Identify which cell holds the provided text, then report its (x, y) central coordinate. 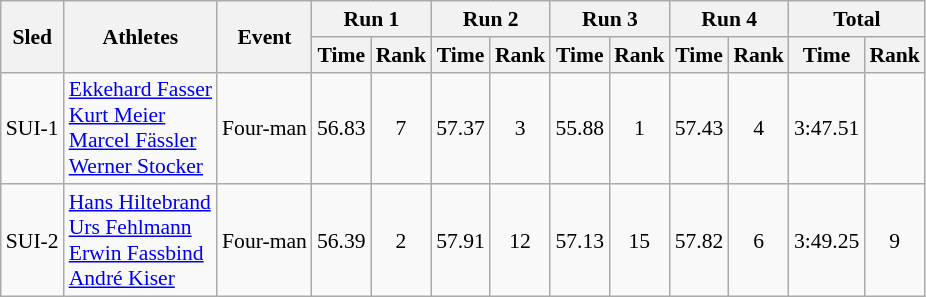
9 (894, 241)
7 (402, 128)
Athletes (140, 36)
Run 4 (730, 19)
57.91 (460, 241)
55.88 (580, 128)
57.37 (460, 128)
3 (520, 128)
3:49.25 (826, 241)
1 (640, 128)
Run 3 (610, 19)
SUI-1 (32, 128)
4 (758, 128)
57.13 (580, 241)
56.39 (342, 241)
Total (857, 19)
56.83 (342, 128)
Event (264, 36)
12 (520, 241)
2 (402, 241)
Hans HiltebrandUrs FehlmannErwin FassbindAndré Kiser (140, 241)
57.43 (700, 128)
57.82 (700, 241)
3:47.51 (826, 128)
Run 2 (490, 19)
Run 1 (372, 19)
Ekkehard FasserKurt MeierMarcel FässlerWerner Stocker (140, 128)
Sled (32, 36)
SUI-2 (32, 241)
6 (758, 241)
15 (640, 241)
